Capture the cell that displays the provided text and extract its (x, y) central coordinate. 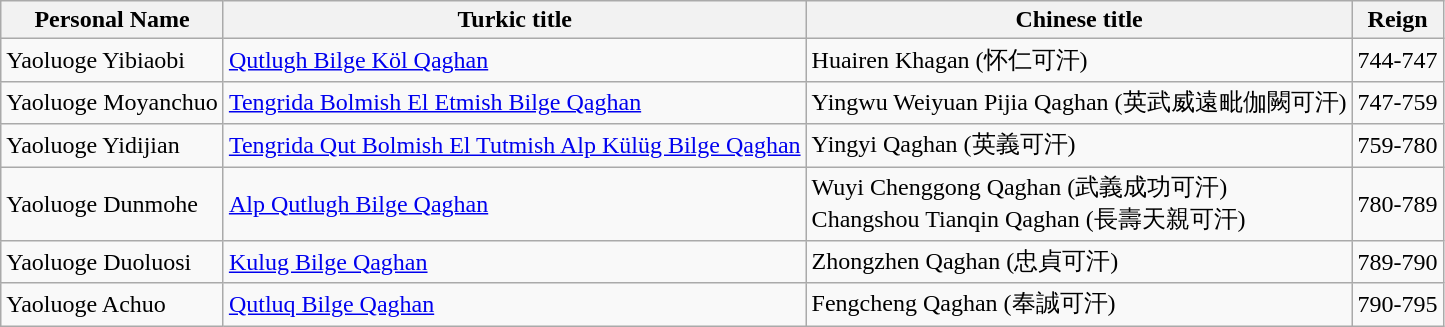
Yaoluoge Yidijian (112, 146)
Yaoluoge Duoluosi (112, 262)
Alp Qutlugh Bilge Qaghan (514, 203)
Yaoluoge Yibiaobi (112, 60)
Qutlugh Bilge Köl Qaghan (514, 60)
Zhongzhen Qaghan (忠貞可汗) (1079, 262)
Wuyi Chenggong Qaghan (武義成功可汗)Changshou Tianqin Qaghan (長壽天親可汗) (1079, 203)
Yaoluoge Achuo (112, 304)
744-747 (1398, 60)
Tengrida Qut Bolmish El Tutmish Alp Külüg Bilge Qaghan (514, 146)
Yingyi Qaghan (英義可汗) (1079, 146)
Qutluq Bilge Qaghan (514, 304)
Turkic title (514, 20)
Kulug Bilge Qaghan (514, 262)
789-790 (1398, 262)
747-759 (1398, 102)
759-780 (1398, 146)
Huairen Khagan (怀仁可汗) (1079, 60)
780-789 (1398, 203)
Yaoluoge Dunmohe (112, 203)
Fengcheng Qaghan (奉誠可汗) (1079, 304)
Personal Name (112, 20)
Yaoluoge Moyanchuo (112, 102)
Yingwu Weiyuan Pijia Qaghan (英武威遠毗伽闕可汗) (1079, 102)
790-795 (1398, 304)
Chinese title (1079, 20)
Tengrida Bolmish El Etmish Bilge Qaghan (514, 102)
Reign (1398, 20)
